Provide the [X, Y] coordinate of the cell's center where the given text is located.  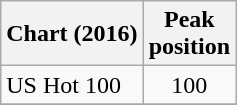
US Hot 100 [72, 85]
Chart (2016) [72, 34]
100 [189, 85]
Peakposition [189, 34]
